Detect which cell encompasses the target text, then output its [X, Y] center coordinate. 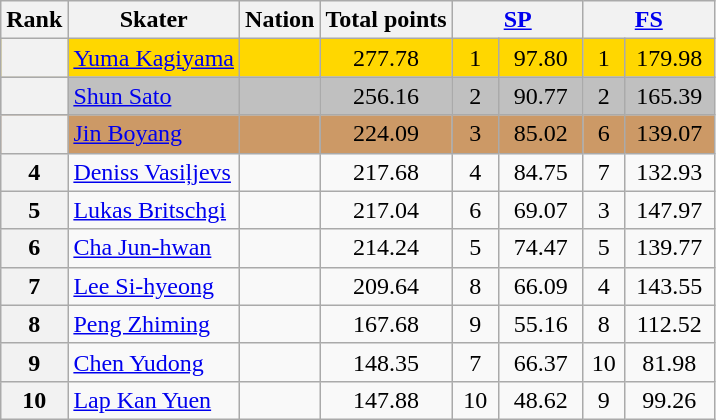
99.26 [669, 400]
132.93 [669, 172]
Lee Si-hyeong [154, 286]
Yuma Kagiyama [154, 58]
143.55 [669, 286]
55.16 [540, 324]
74.47 [540, 248]
217.04 [386, 210]
Peng Zhiming [154, 324]
214.24 [386, 248]
Skater [154, 20]
165.39 [669, 96]
Cha Jun-hwan [154, 248]
Lukas Britschgi [154, 210]
148.35 [386, 362]
112.52 [669, 324]
48.62 [540, 400]
Rank [34, 20]
217.68 [386, 172]
FS [648, 20]
Nation [280, 20]
224.09 [386, 134]
147.88 [386, 400]
147.97 [669, 210]
179.98 [669, 58]
Lap Kan Yuen [154, 400]
209.64 [386, 286]
97.80 [540, 58]
Total points [386, 20]
69.07 [540, 210]
256.16 [386, 96]
Shun Sato [154, 96]
139.77 [669, 248]
139.07 [669, 134]
Chen Yudong [154, 362]
85.02 [540, 134]
167.68 [386, 324]
66.37 [540, 362]
66.09 [540, 286]
81.98 [669, 362]
84.75 [540, 172]
SP [518, 20]
Jin Boyang [154, 134]
90.77 [540, 96]
Deniss Vasiļjevs [154, 172]
277.78 [386, 58]
